Extract the [X, Y] coordinate from the center of the cell holding the provided text.  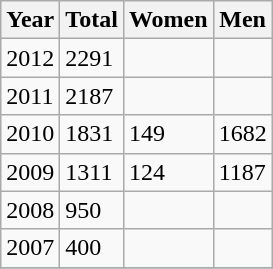
2009 [30, 172]
2010 [30, 134]
Year [30, 20]
400 [92, 248]
2291 [92, 58]
2187 [92, 96]
149 [168, 134]
Men [242, 20]
124 [168, 172]
2007 [30, 248]
1831 [92, 134]
1187 [242, 172]
2012 [30, 58]
1311 [92, 172]
Women [168, 20]
1682 [242, 134]
2008 [30, 210]
950 [92, 210]
Total [92, 20]
2011 [30, 96]
